From the cell containing the given text, extract its center point as [X, Y] coordinate. 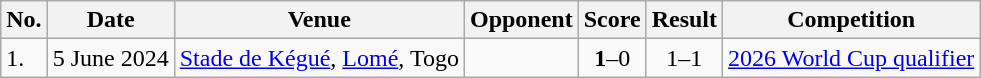
5 June 2024 [110, 58]
Date [110, 20]
1–1 [684, 58]
Result [684, 20]
Competition [852, 20]
1–0 [612, 58]
Opponent [521, 20]
1. [24, 58]
Stade de Kégué, Lomé, Togo [319, 58]
2026 World Cup qualifier [852, 58]
Score [612, 20]
No. [24, 20]
Venue [319, 20]
